Search for the cell housing the specified text and yield its (x, y) center coordinate. 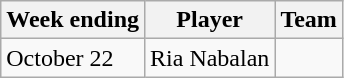
Player (210, 20)
Ria Nabalan (210, 58)
Team (309, 20)
Week ending (73, 20)
October 22 (73, 58)
